Capture the cell that displays the provided text and extract its [x, y] central coordinate. 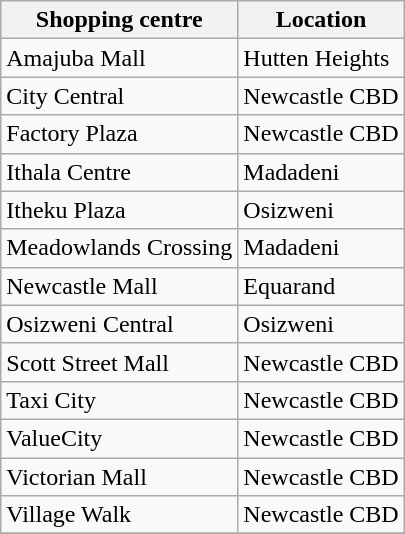
ValueCity [120, 438]
Location [321, 20]
Village Walk [120, 515]
Osizweni Central [120, 324]
City Central [120, 96]
Shopping centre [120, 20]
Itheku Plaza [120, 210]
Hutten Heights [321, 58]
Newcastle Mall [120, 286]
Victorian Mall [120, 477]
Equarand [321, 286]
Taxi City [120, 400]
Factory Plaza [120, 134]
Scott Street Mall [120, 362]
Amajuba Mall [120, 58]
Ithala Centre [120, 172]
Meadowlands Crossing [120, 248]
